Detect which cell encompasses the target text, then output its [x, y] center coordinate. 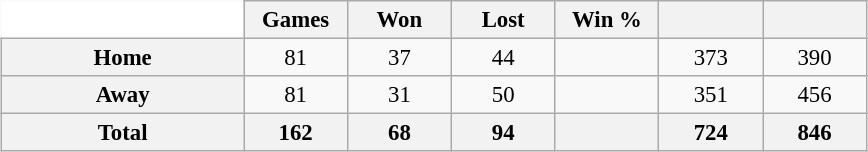
Won [399, 20]
31 [399, 95]
162 [296, 133]
Home [123, 58]
37 [399, 58]
Total [123, 133]
390 [815, 58]
Win % [607, 20]
44 [503, 58]
456 [815, 95]
846 [815, 133]
Away [123, 95]
50 [503, 95]
68 [399, 133]
724 [711, 133]
Lost [503, 20]
373 [711, 58]
Games [296, 20]
351 [711, 95]
94 [503, 133]
